Identify which cell holds the provided text, then report its (X, Y) central coordinate. 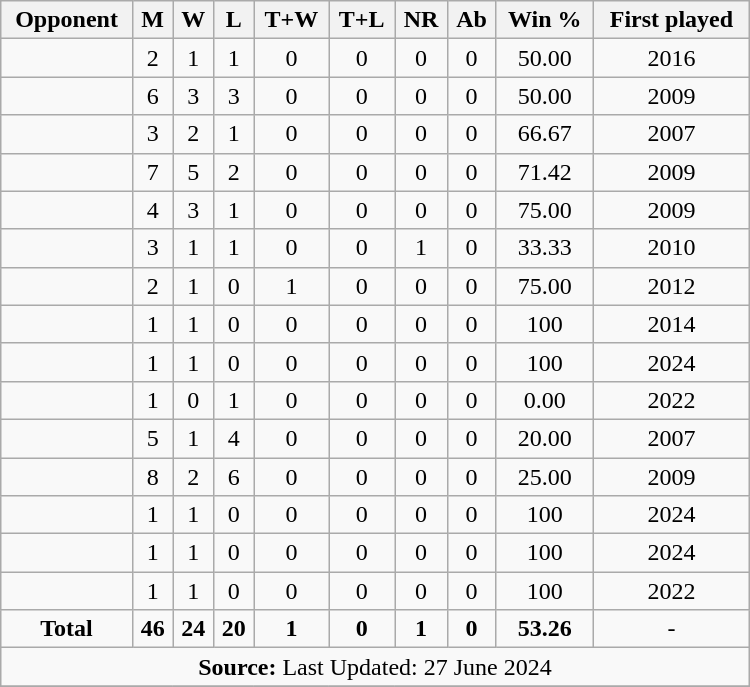
46 (152, 629)
7 (152, 172)
2010 (672, 248)
2016 (672, 58)
20 (234, 629)
Ab (471, 20)
L (234, 20)
53.26 (545, 629)
First played (672, 20)
Source: Last Updated: 27 June 2024 (375, 667)
NR (422, 20)
- (672, 629)
Total (67, 629)
M (152, 20)
2014 (672, 324)
25.00 (545, 477)
24 (194, 629)
T+W (292, 20)
W (194, 20)
Win % (545, 20)
2012 (672, 286)
8 (152, 477)
33.33 (545, 248)
66.67 (545, 134)
71.42 (545, 172)
20.00 (545, 438)
0.00 (545, 400)
Opponent (67, 20)
T+L (362, 20)
